From the cell containing the given text, extract its center point as [X, Y] coordinate. 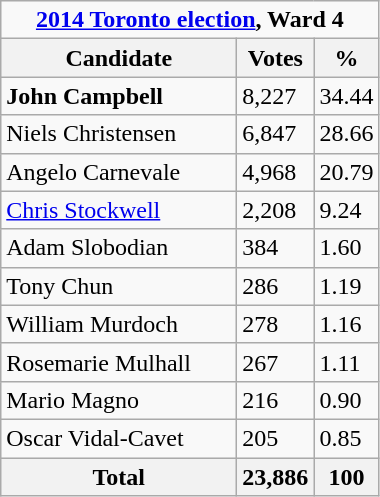
6,847 [276, 134]
1.19 [346, 286]
384 [276, 248]
Niels Christensen [119, 134]
267 [276, 362]
278 [276, 324]
20.79 [346, 172]
1.16 [346, 324]
1.11 [346, 362]
34.44 [346, 96]
0.90 [346, 400]
2,208 [276, 210]
2014 Toronto election, Ward 4 [190, 20]
Angelo Carnevale [119, 172]
Adam Slobodian [119, 248]
Chris Stockwell [119, 210]
Votes [276, 58]
Mario Magno [119, 400]
William Murdoch [119, 324]
23,886 [276, 477]
286 [276, 286]
% [346, 58]
4,968 [276, 172]
Oscar Vidal-Cavet [119, 438]
9.24 [346, 210]
100 [346, 477]
Tony Chun [119, 286]
1.60 [346, 248]
Total [119, 477]
0.85 [346, 438]
216 [276, 400]
Rosemarie Mulhall [119, 362]
28.66 [346, 134]
John Campbell [119, 96]
205 [276, 438]
8,227 [276, 96]
Candidate [119, 58]
